Identify which cell holds the provided text, then report its [X, Y] central coordinate. 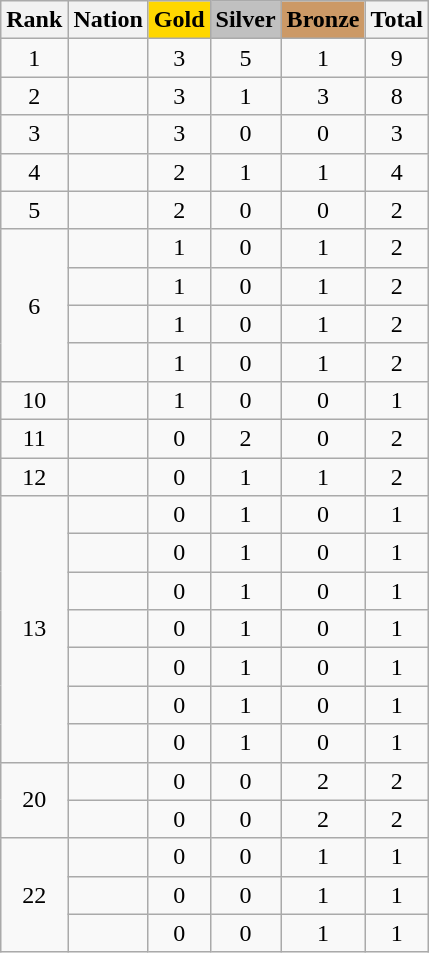
Gold [179, 20]
10 [34, 400]
Silver [246, 20]
11 [34, 438]
Rank [34, 20]
13 [34, 629]
Nation [108, 20]
22 [34, 895]
9 [397, 58]
Total [397, 20]
8 [397, 96]
6 [34, 305]
20 [34, 800]
Bronze [323, 20]
12 [34, 477]
